Identify which cell holds the provided text, then report its [X, Y] central coordinate. 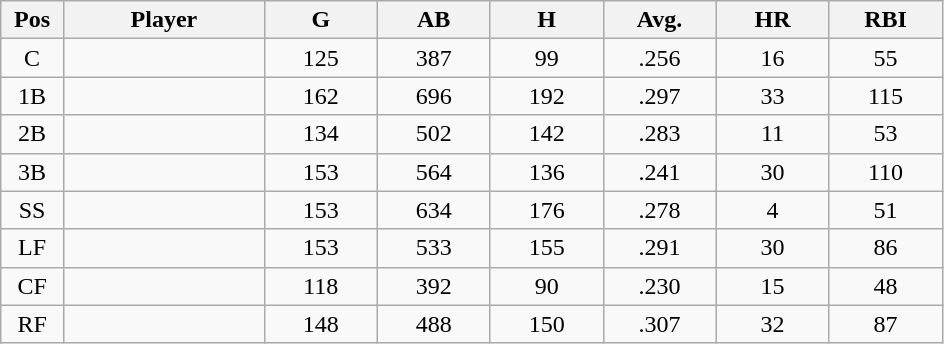
C [32, 58]
2B [32, 134]
53 [886, 134]
90 [546, 286]
RBI [886, 20]
4 [772, 210]
142 [546, 134]
51 [886, 210]
G [320, 20]
Avg. [660, 20]
.230 [660, 286]
1B [32, 96]
32 [772, 324]
48 [886, 286]
3B [32, 172]
HR [772, 20]
502 [434, 134]
.307 [660, 324]
H [546, 20]
Pos [32, 20]
118 [320, 286]
.297 [660, 96]
99 [546, 58]
RF [32, 324]
533 [434, 248]
86 [886, 248]
148 [320, 324]
Player [164, 20]
192 [546, 96]
15 [772, 286]
.291 [660, 248]
AB [434, 20]
.283 [660, 134]
55 [886, 58]
564 [434, 172]
392 [434, 286]
.241 [660, 172]
LF [32, 248]
125 [320, 58]
150 [546, 324]
162 [320, 96]
.278 [660, 210]
387 [434, 58]
115 [886, 96]
136 [546, 172]
CF [32, 286]
134 [320, 134]
155 [546, 248]
176 [546, 210]
11 [772, 134]
.256 [660, 58]
87 [886, 324]
110 [886, 172]
SS [32, 210]
634 [434, 210]
488 [434, 324]
16 [772, 58]
33 [772, 96]
696 [434, 96]
